Capture the cell that displays the provided text and extract its (x, y) central coordinate. 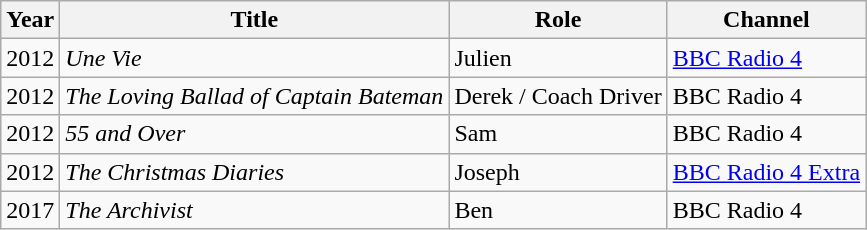
Ben (558, 210)
Une Vie (254, 58)
Sam (558, 134)
55 and Over (254, 134)
Julien (558, 58)
Derek / Coach Driver (558, 96)
BBC Radio 4 Extra (766, 172)
The Archivist (254, 210)
Joseph (558, 172)
Year (30, 20)
Title (254, 20)
Channel (766, 20)
Role (558, 20)
The Loving Ballad of Captain Bateman (254, 96)
The Christmas Diaries (254, 172)
2017 (30, 210)
